Detect which cell encompasses the target text, then output its (X, Y) center coordinate. 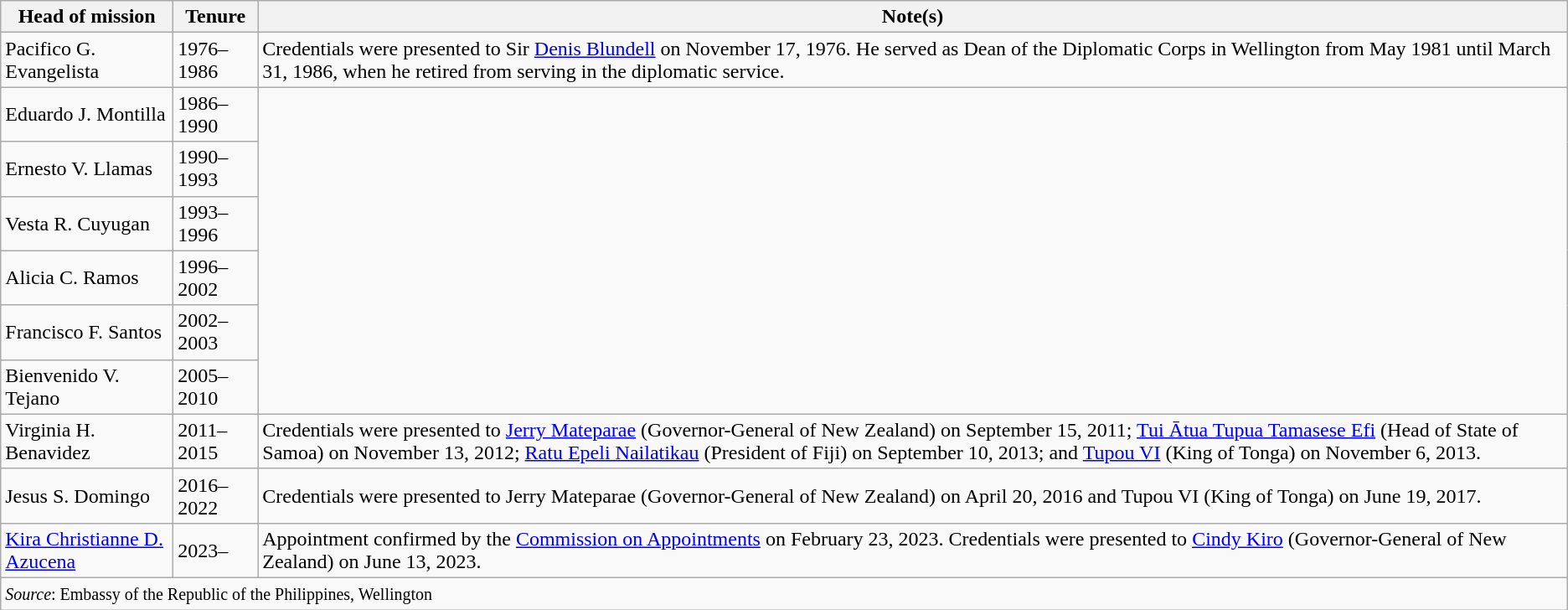
1976–1986 (216, 60)
Jesus S. Domingo (87, 496)
2005–2010 (216, 387)
1990–1993 (216, 169)
Credentials were presented to Jerry Mateparae (Governor-General of New Zealand) on April 20, 2016 and Tupou VI (King of Tonga) on June 19, 2017. (913, 496)
1996–2002 (216, 278)
Francisco F. Santos (87, 332)
Vesta R. Cuyugan (87, 223)
Pacifico G. Evangelista (87, 60)
Virginia H. Benavidez (87, 441)
1993–1996 (216, 223)
1986–1990 (216, 114)
Note(s) (913, 17)
2002–2003 (216, 332)
Source: Embassy of the Republic of the Philippines, Wellington (784, 593)
Ernesto V. Llamas (87, 169)
2016–2022 (216, 496)
Alicia C. Ramos (87, 278)
Bienvenido V. Tejano (87, 387)
2023– (216, 550)
Kira Christianne D. Azucena (87, 550)
Head of mission (87, 17)
2011–2015 (216, 441)
Eduardo J. Montilla (87, 114)
Tenure (216, 17)
